Search for the cell housing the specified text and yield its [x, y] center coordinate. 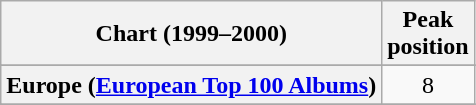
8 [428, 85]
Europe (European Top 100 Albums) [192, 85]
Chart (1999–2000) [192, 34]
Peakposition [428, 34]
